Locate the cell with the specified text and output its [x, y] center coordinate. 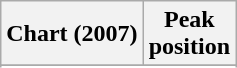
Chart (2007) [72, 34]
Peakposition [189, 34]
